Locate the cell with the specified text and output its [X, Y] center coordinate. 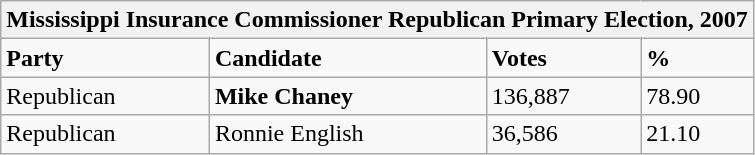
136,887 [563, 96]
36,586 [563, 134]
Votes [563, 58]
21.10 [698, 134]
Ronnie English [348, 134]
Candidate [348, 58]
% [698, 58]
Mississippi Insurance Commissioner Republican Primary Election, 2007 [378, 20]
Mike Chaney [348, 96]
78.90 [698, 96]
Party [106, 58]
